From the cell containing the given text, extract its center point as [x, y] coordinate. 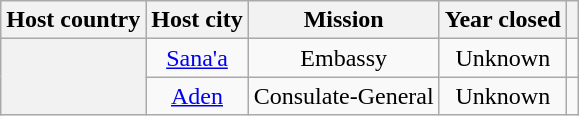
Host city [197, 20]
Mission [344, 20]
Embassy [344, 58]
Year closed [502, 20]
Sana'a [197, 58]
Host country [74, 20]
Aden [197, 96]
Consulate-General [344, 96]
